Provide the [x, y] coordinate of the cell's center where the given text is located.  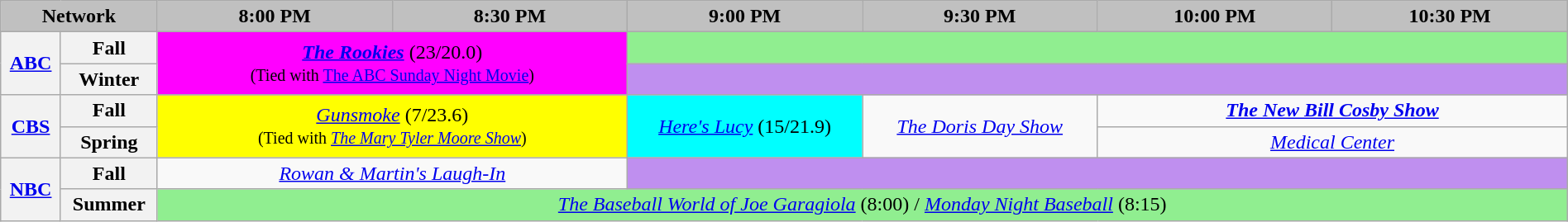
Network [79, 17]
10:30 PM [1450, 17]
Rowan & Martin's Laugh-In [392, 173]
8:30 PM [509, 17]
Winter [109, 79]
The Rookies (23/20.0)(Tied with The ABC Sunday Night Movie) [392, 64]
Medical Center [1332, 142]
Summer [109, 205]
Here's Lucy (15/21.9) [744, 126]
CBS [31, 126]
9:00 PM [744, 17]
The Baseball World of Joe Garagiola (8:00) / Monday Night Baseball (8:15) [862, 205]
Spring [109, 142]
10:00 PM [1215, 17]
Gunsmoke (7/23.6)(Tied with The Mary Tyler Moore Show) [392, 126]
ABC [31, 64]
NBC [31, 189]
The New Bill Cosby Show [1332, 111]
8:00 PM [275, 17]
9:30 PM [980, 17]
The Doris Day Show [980, 126]
